Scan for the cell matching the given text and deliver its (x, y) coordinate at center. 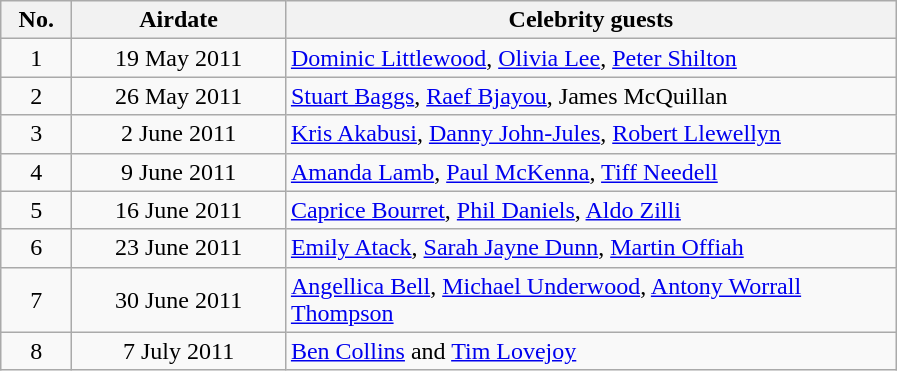
3 (36, 134)
16 June 2011 (179, 210)
2 June 2011 (179, 134)
Angellica Bell, Michael Underwood, Antony Worrall Thompson (590, 300)
26 May 2011 (179, 96)
Amanda Lamb, Paul McKenna, Tiff Needell (590, 172)
Ben Collins and Tim Lovejoy (590, 351)
1 (36, 58)
8 (36, 351)
30 June 2011 (179, 300)
No. (36, 20)
Dominic Littlewood, Olivia Lee, Peter Shilton (590, 58)
23 June 2011 (179, 248)
7 July 2011 (179, 351)
Kris Akabusi, Danny John-Jules, Robert Llewellyn (590, 134)
Airdate (179, 20)
9 June 2011 (179, 172)
Emily Atack, Sarah Jayne Dunn, Martin Offiah (590, 248)
2 (36, 96)
6 (36, 248)
5 (36, 210)
Caprice Bourret, Phil Daniels, Aldo Zilli (590, 210)
19 May 2011 (179, 58)
Celebrity guests (590, 20)
7 (36, 300)
Stuart Baggs, Raef Bjayou, James McQuillan (590, 96)
4 (36, 172)
